Extract the (X, Y) coordinate from the center of the cell holding the provided text.  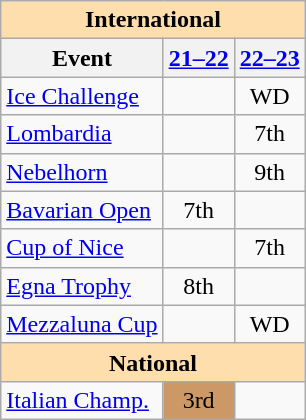
Event (82, 58)
21–22 (198, 58)
Nebelhorn (82, 172)
3rd (198, 400)
22–23 (270, 58)
9th (270, 172)
Ice Challenge (82, 96)
Cup of Nice (82, 248)
Mezzaluna Cup (82, 324)
International (153, 20)
National (153, 362)
Egna Trophy (82, 286)
8th (198, 286)
Italian Champ. (82, 400)
Lombardia (82, 134)
Bavarian Open (82, 210)
